Detect which cell encompasses the target text, then output its (x, y) center coordinate. 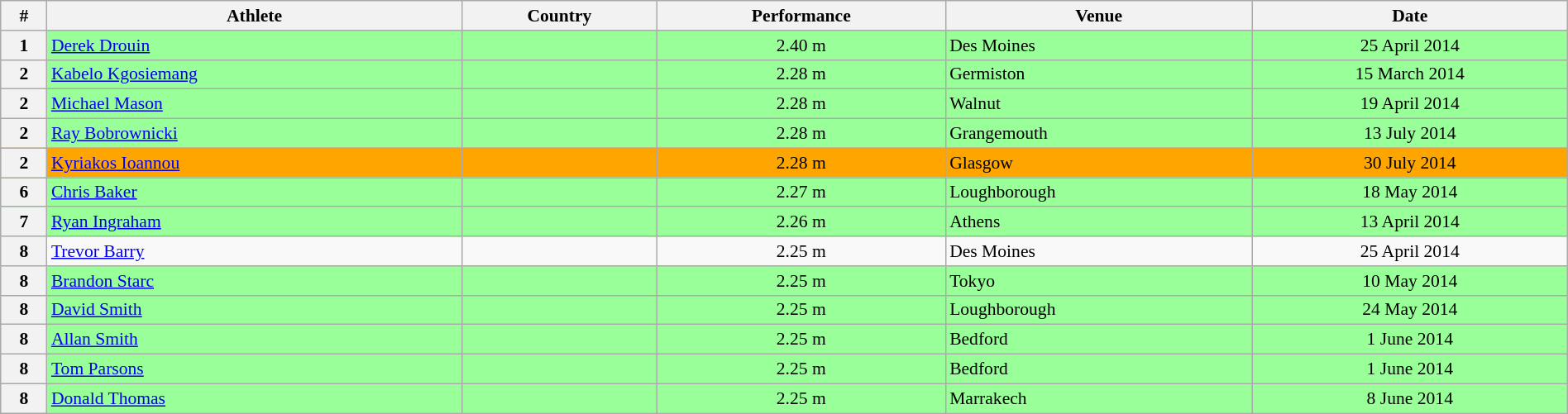
2.40 m (802, 45)
15 March 2014 (1409, 74)
Allan Smith (255, 340)
Date (1409, 16)
Chris Baker (255, 193)
Performance (802, 16)
Tokyo (1098, 281)
Trevor Barry (255, 251)
7 (24, 222)
Tom Parsons (255, 369)
Grangemouth (1098, 134)
Athens (1098, 222)
Brandon Starc (255, 281)
2.26 m (802, 222)
Donald Thomas (255, 398)
2.27 m (802, 193)
Marrakech (1098, 398)
Kyriakos Ioannou (255, 163)
6 (24, 193)
19 April 2014 (1409, 104)
Kabelo Kgosiemang (255, 74)
Michael Mason (255, 104)
Derek Drouin (255, 45)
Germiston (1098, 74)
10 May 2014 (1409, 281)
13 April 2014 (1409, 222)
24 May 2014 (1409, 310)
# (24, 16)
8 June 2014 (1409, 398)
Ryan Ingraham (255, 222)
18 May 2014 (1409, 193)
Athlete (255, 16)
Walnut (1098, 104)
David Smith (255, 310)
Ray Bobrownicki (255, 134)
Country (559, 16)
1 (24, 45)
Venue (1098, 16)
30 July 2014 (1409, 163)
13 July 2014 (1409, 134)
Glasgow (1098, 163)
